Output the [X, Y] coordinate of the center of the cell containing the given text.  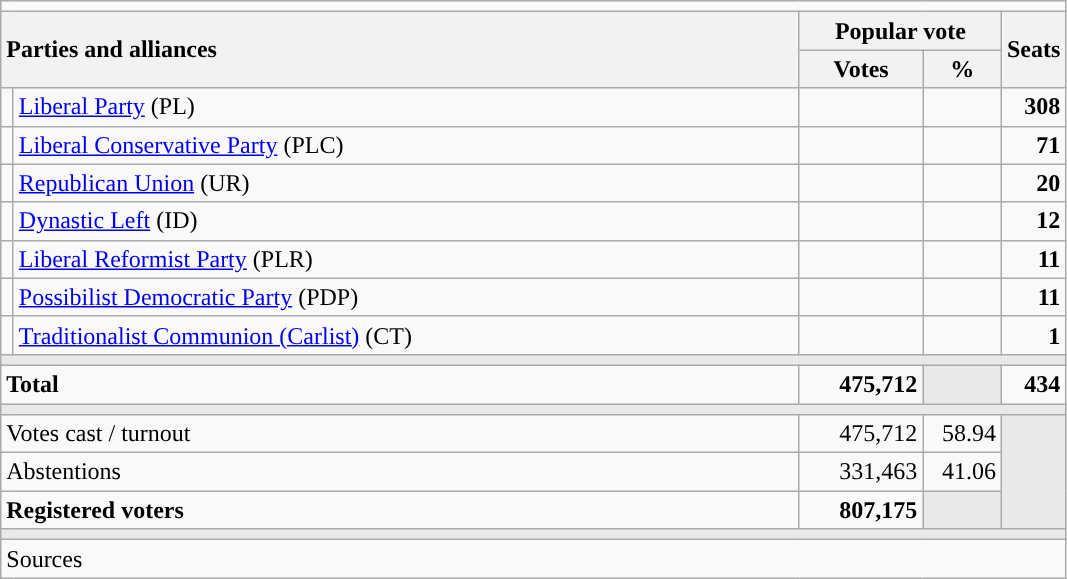
Traditionalist Communion (Carlist) (CT) [406, 335]
Registered voters [400, 510]
331,463 [861, 472]
Possibilist Democratic Party (PDP) [406, 297]
Liberal Party (PL) [406, 107]
434 [1033, 384]
1 [1033, 335]
Seats [1033, 50]
Liberal Conservative Party (PLC) [406, 145]
58.94 [962, 434]
12 [1033, 221]
Votes [861, 69]
308 [1033, 107]
Dynastic Left (ID) [406, 221]
Sources [534, 559]
Republican Union (UR) [406, 183]
% [962, 69]
Votes cast / turnout [400, 434]
20 [1033, 183]
807,175 [861, 510]
71 [1033, 145]
Liberal Reformist Party (PLR) [406, 259]
Parties and alliances [400, 50]
Popular vote [900, 31]
Total [400, 384]
41.06 [962, 472]
Abstentions [400, 472]
